Return the [x, y] coordinate for the center point of the cell that contains the specified text.  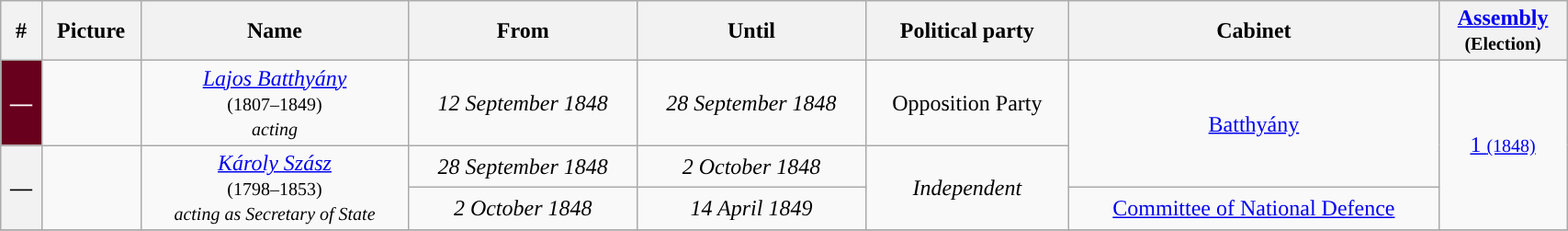
Cabinet [1253, 31]
Picture [91, 31]
1 (1848) [1503, 145]
Károly Szász(1798–1853)acting as Secretary of State [275, 188]
From [524, 31]
Committee of National Defence [1253, 209]
Opposition Party [966, 103]
Batthyány [1253, 124]
12 September 1848 [524, 103]
14 April 1849 [751, 209]
Lajos Batthyány(1807–1849)acting [275, 103]
Political party [966, 31]
Name [275, 31]
Until [751, 31]
Assembly(Election) [1503, 31]
# [21, 31]
Independent [966, 188]
